Capture the cell that displays the provided text and extract its [x, y] central coordinate. 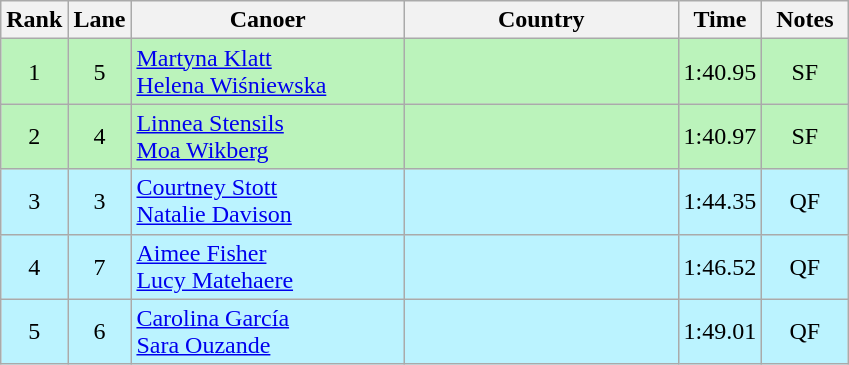
1:40.95 [720, 72]
Martyna KlattHelena Wiśniewska [268, 72]
1:46.52 [720, 266]
1:49.01 [720, 332]
2 [34, 136]
Courtney StottNatalie Davison [268, 202]
7 [100, 266]
Rank [34, 20]
Linnea StensilsMoa Wikberg [268, 136]
Carolina GarcíaSara Ouzande [268, 332]
1:44.35 [720, 202]
1 [34, 72]
Lane [100, 20]
Canoer [268, 20]
Aimee FisherLucy Matehaere [268, 266]
Time [720, 20]
1:40.97 [720, 136]
Country [541, 20]
6 [100, 332]
Notes [805, 20]
